Search for the cell housing the specified text and yield its [x, y] center coordinate. 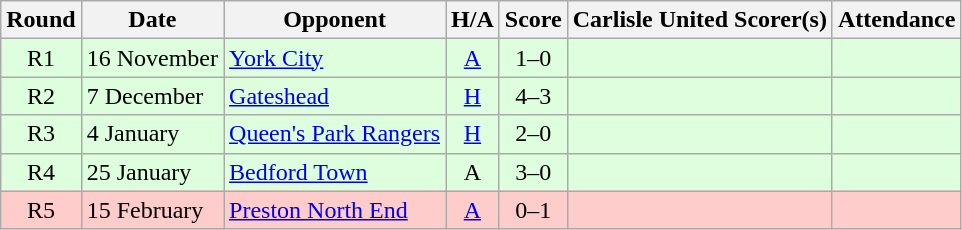
Gateshead [335, 96]
7 December [152, 96]
Queen's Park Rangers [335, 134]
York City [335, 58]
R3 [41, 134]
Carlisle United Scorer(s) [700, 20]
4 January [152, 134]
R5 [41, 210]
3–0 [533, 172]
Preston North End [335, 210]
15 February [152, 210]
4–3 [533, 96]
1–0 [533, 58]
Attendance [896, 20]
R1 [41, 58]
0–1 [533, 210]
25 January [152, 172]
R4 [41, 172]
R2 [41, 96]
Opponent [335, 20]
H/A [473, 20]
Score [533, 20]
2–0 [533, 134]
Round [41, 20]
Date [152, 20]
Bedford Town [335, 172]
16 November [152, 58]
